Pinpoint the cell where the given text exists, returning its [X, Y] midpoint coordinate. 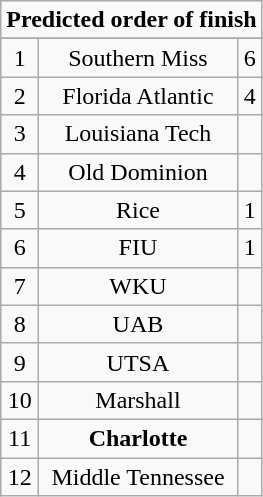
UAB [138, 324]
9 [20, 362]
Marshall [138, 400]
Predicted order of finish [132, 20]
UTSA [138, 362]
11 [20, 438]
Louisiana Tech [138, 134]
2 [20, 96]
Southern Miss [138, 58]
Middle Tennessee [138, 477]
3 [20, 134]
Rice [138, 210]
7 [20, 286]
5 [20, 210]
WKU [138, 286]
Charlotte [138, 438]
12 [20, 477]
Old Dominion [138, 172]
10 [20, 400]
Florida Atlantic [138, 96]
8 [20, 324]
FIU [138, 248]
